Pinpoint the cell where the given text exists, returning its (X, Y) midpoint coordinate. 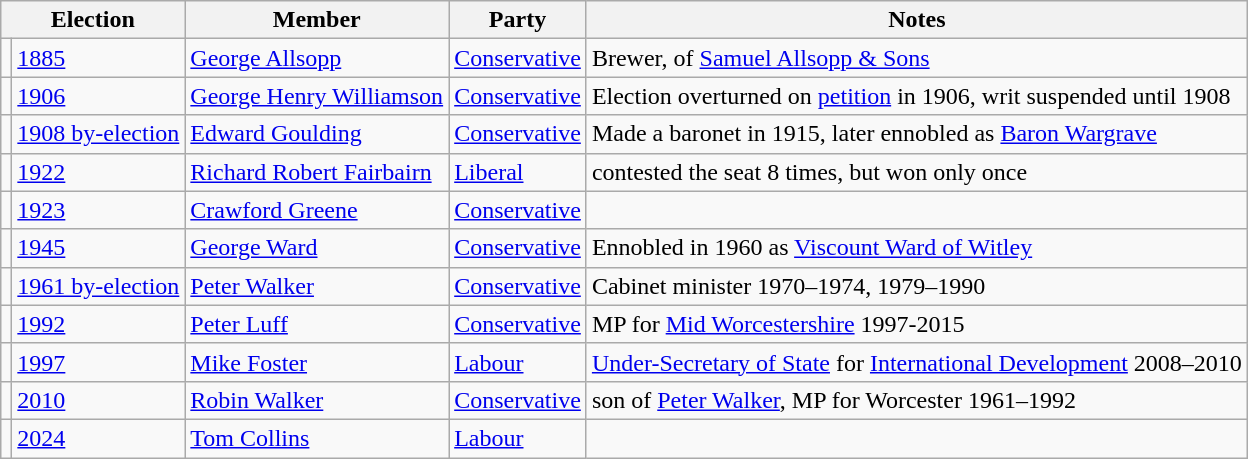
Robin Walker (317, 400)
Cabinet minister 1970–1974, 1979–1990 (916, 286)
son of Peter Walker, MP for Worcester 1961–1992 (916, 400)
Notes (916, 20)
Under-Secretary of State for International Development 2008–2010 (916, 362)
2024 (98, 438)
1885 (98, 58)
Made a baronet in 1915, later ennobled as Baron Wargrave (916, 134)
Richard Robert Fairbairn (317, 172)
1906 (98, 96)
Tom Collins (317, 438)
Brewer, of Samuel Allsopp & Sons (916, 58)
George Henry Williamson (317, 96)
Mike Foster (317, 362)
George Allsopp (317, 58)
George Ward (317, 248)
Party (518, 20)
1992 (98, 324)
Liberal (518, 172)
Election (93, 20)
Edward Goulding (317, 134)
2010 (98, 400)
Peter Luff (317, 324)
Peter Walker (317, 286)
1923 (98, 210)
1997 (98, 362)
MP for Mid Worcestershire 1997-2015 (916, 324)
Crawford Greene (317, 210)
Member (317, 20)
Election overturned on petition in 1906, writ suspended until 1908 (916, 96)
1908 by-election (98, 134)
Ennobled in 1960 as Viscount Ward of Witley (916, 248)
1945 (98, 248)
1922 (98, 172)
1961 by-election (98, 286)
contested the seat 8 times, but won only once (916, 172)
